Detect which cell encompasses the target text, then output its (x, y) center coordinate. 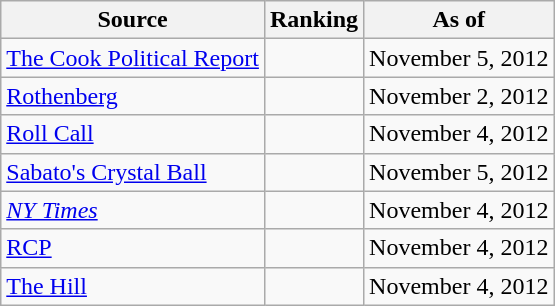
November 2, 2012 (459, 96)
NY Times (133, 210)
The Hill (133, 286)
Roll Call (133, 134)
Source (133, 20)
The Cook Political Report (133, 58)
As of (459, 20)
Ranking (314, 20)
RCP (133, 248)
Rothenberg (133, 96)
Sabato's Crystal Ball (133, 172)
